Search for the cell housing the specified text and yield its [X, Y] center coordinate. 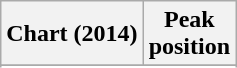
Chart (2014) [72, 34]
Peak position [189, 34]
